Pinpoint the cell where the given text exists, returning its [x, y] midpoint coordinate. 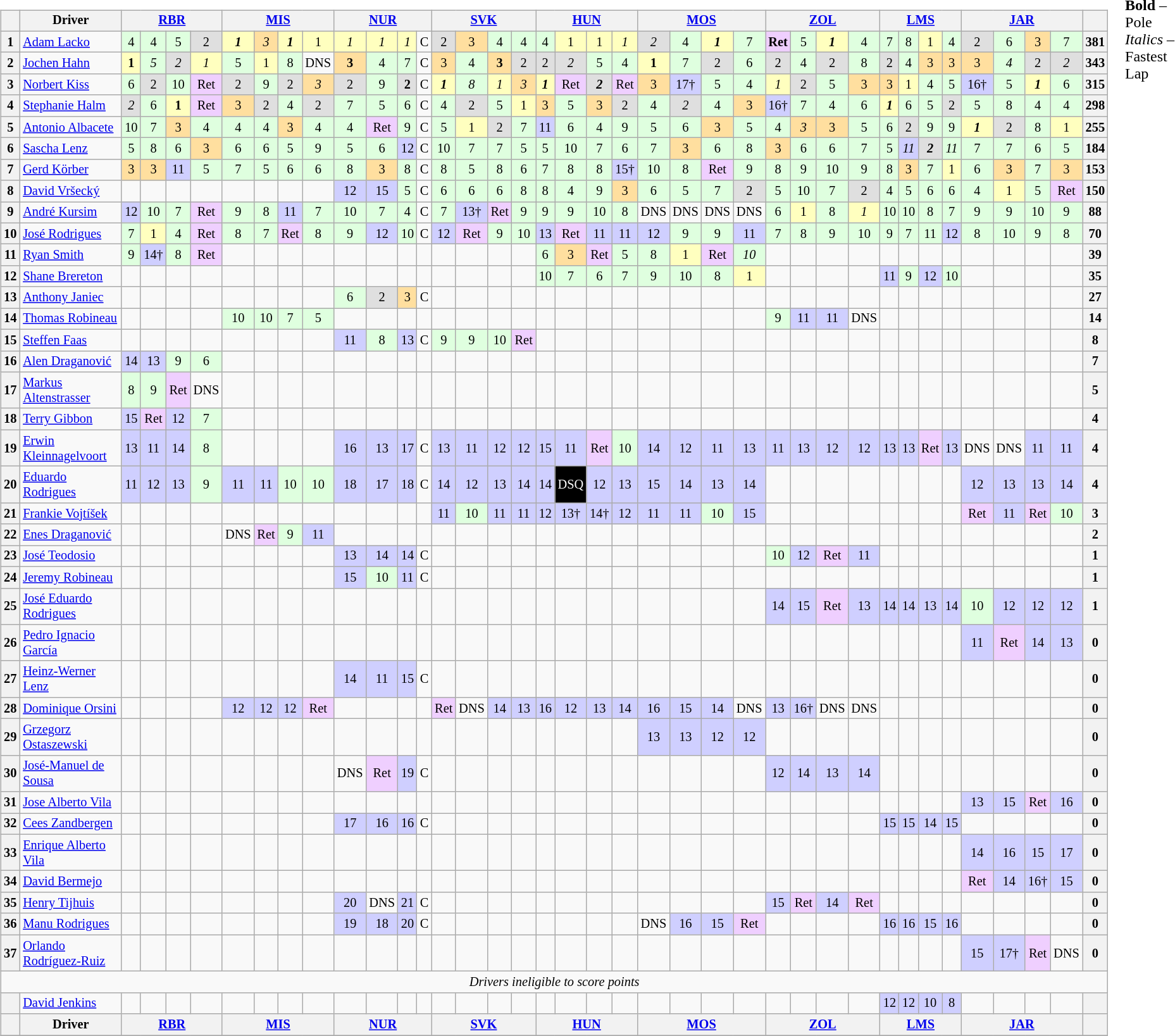
José Teodosio [71, 556]
Terry Gibbon [71, 419]
Stephanie Halm [71, 106]
José Eduardo Rodrigues [71, 606]
153 [1095, 170]
Grzegorz Ostaszewski [71, 737]
Alen Draganović [71, 361]
Adam Lacko [71, 42]
Dominique Orsini [71, 708]
23 [10, 556]
Erwin Kleinnagelvoort [71, 448]
255 [1095, 127]
25 [10, 606]
Norbert Kiss [71, 85]
Ryan Smith [71, 255]
David Vršecký [71, 191]
39 [1095, 255]
32 [10, 824]
Frankie Vojtíšek [71, 513]
33 [10, 852]
Orlando Rodríguez-Ruiz [71, 953]
26 [10, 643]
34 [10, 882]
36 [10, 924]
Eduardo Rodrigues [71, 485]
Drivers ineligible to score points [554, 982]
Anthony Janiec [71, 297]
José-Manuel de Sousa [71, 773]
Henry Tijhuis [71, 903]
Jeremy Robineau [71, 577]
15† [625, 170]
David Bermejo [71, 882]
Jose Alberto Vila [71, 802]
Steffen Faas [71, 340]
30 [10, 773]
Manu Rodrigues [71, 924]
37 [10, 953]
315 [1095, 85]
28 [10, 708]
343 [1095, 63]
70 [1095, 234]
150 [1095, 191]
88 [1095, 213]
Pedro Ignacio García [71, 643]
Enrique Alberto Vila [71, 852]
David Jenkins [71, 1003]
Enes Draganović [71, 535]
José Rodrigues [71, 234]
381 [1095, 42]
29 [10, 737]
DSQ [571, 485]
Shane Brereton [71, 277]
Jochen Hahn [71, 63]
Gerd Körber [71, 170]
298 [1095, 106]
184 [1095, 149]
Sascha Lenz [71, 149]
Heinz-Werner Lenz [71, 679]
André Kursim [71, 213]
31 [10, 802]
22 [10, 535]
Antonio Albacete [71, 127]
Cees Zandbergen [71, 824]
Markus Altenstrasser [71, 390]
Thomas Robineau [71, 319]
24 [10, 577]
